Scan for the cell matching the given text and deliver its (X, Y) coordinate at center. 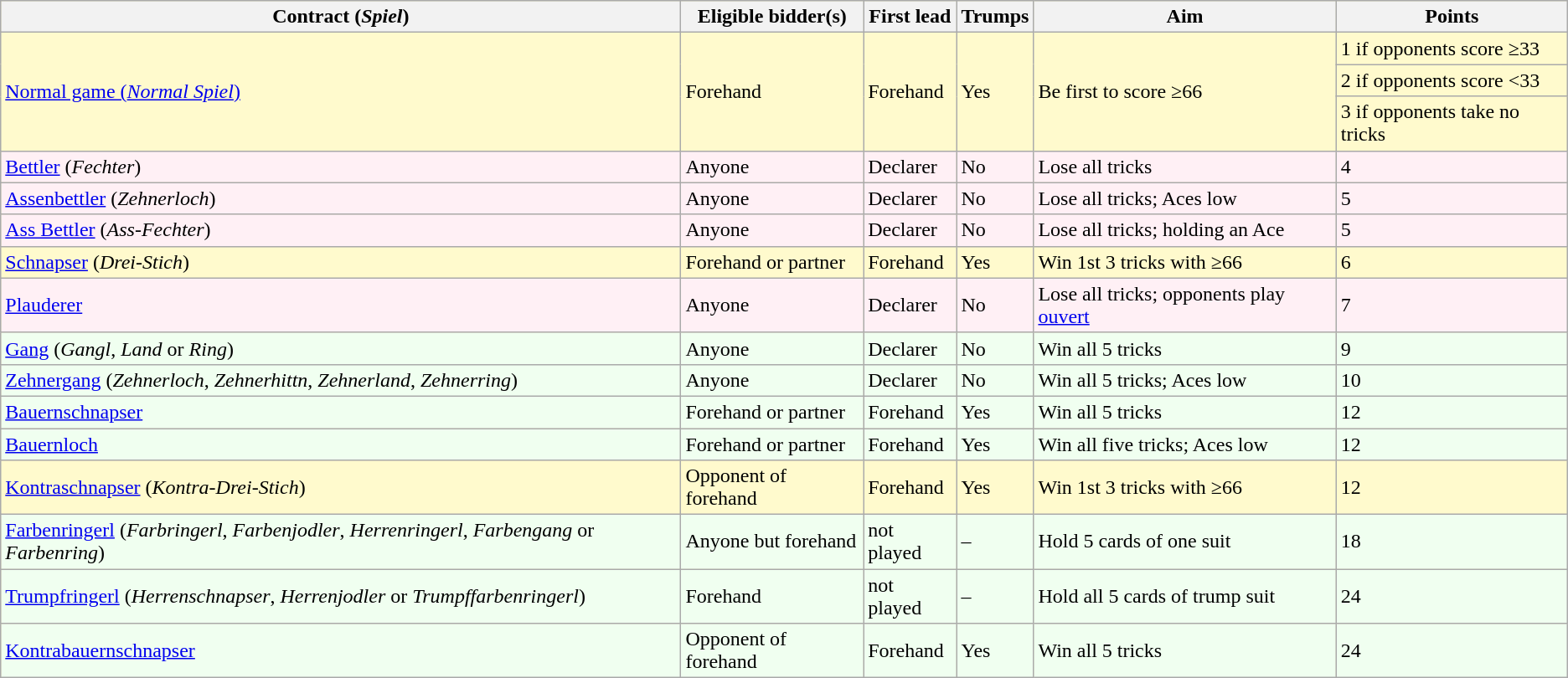
Lose all tricks; opponents play ouvert (1184, 305)
Zehnergang (Zehnerloch, Zehnerhittn, Zehnerland, Zehnerring) (341, 380)
Hold 5 cards of one suit (1184, 542)
Lose all tricks; Aces low (1184, 198)
Kontrabauernschnapser (341, 651)
First lead (910, 17)
4 (1452, 167)
Win all 5 tricks; Aces low (1184, 380)
Bettler (Fechter) (341, 167)
Eligible bidder(s) (772, 17)
Bauernschnapser (341, 412)
Hold all 5 cards of trump suit (1184, 596)
6 (1452, 262)
Be first to score ≥66 (1184, 92)
Lose all tricks (1184, 167)
18 (1452, 542)
Plauderer (341, 305)
Trumps (995, 17)
Ass Bettler (Ass-Fechter) (341, 230)
Kontraschnapser (Kontra-Drei-Stich) (341, 487)
Normal game (Normal Spiel) (341, 92)
1 if opponents score ≥33 (1452, 49)
9 (1452, 348)
Assenbettler (Zehnerloch) (341, 198)
Trumpfringerl (Herrenschnapser, Herrenjodler or Trumpffarbenringerl) (341, 596)
Aim (1184, 17)
Bauernloch (341, 444)
Contract (Spiel) (341, 17)
3 if opponents take no tricks (1452, 124)
Gang (Gangl, Land or Ring) (341, 348)
Points (1452, 17)
10 (1452, 380)
Farbenringerl (Farbringerl, Farbenjodler, Herrenringerl, Farbengang or Farbenring) (341, 542)
7 (1452, 305)
2 if opponents score <33 (1452, 80)
Win all five tricks; Aces low (1184, 444)
Schnapser (Drei-Stich) (341, 262)
Anyone but forehand (772, 542)
Lose all tricks; holding an Ace (1184, 230)
